Scan for the cell matching the given text and deliver its (X, Y) coordinate at center. 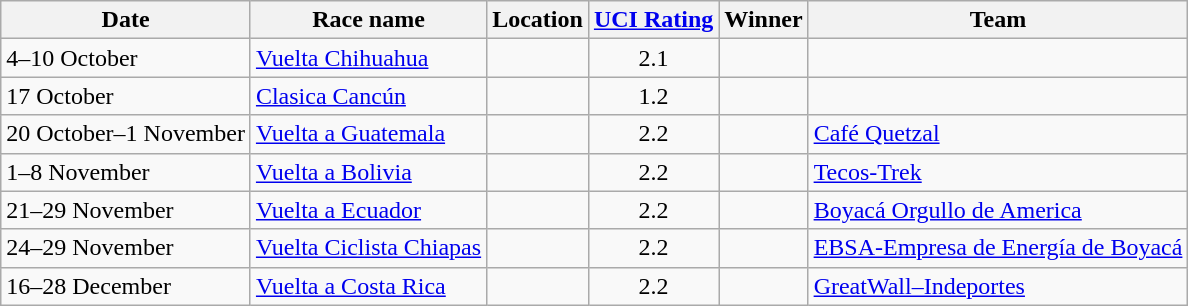
Tecos-Trek (998, 172)
Vuelta a Ecuador (368, 210)
Vuelta a Guatemala (368, 134)
16–28 December (126, 286)
EBSA-Empresa de Energía de Boyacá (998, 248)
Vuelta Ciclista Chiapas (368, 248)
4–10 October (126, 58)
1.2 (653, 96)
UCI Rating (653, 20)
Winner (764, 20)
17 October (126, 96)
Boyacá Orgullo de America (998, 210)
Clasica Cancún (368, 96)
2.1 (653, 58)
Café Quetzal (998, 134)
Location (538, 20)
Vuelta a Bolivia (368, 172)
Team (998, 20)
21–29 November (126, 210)
Race name (368, 20)
Vuelta a Costa Rica (368, 286)
Vuelta Chihuahua (368, 58)
GreatWall–Indeportes (998, 286)
20 October–1 November (126, 134)
1–8 November (126, 172)
Date (126, 20)
24–29 November (126, 248)
